Provide the (x, y) coordinate of the cell's center where the given text is located.  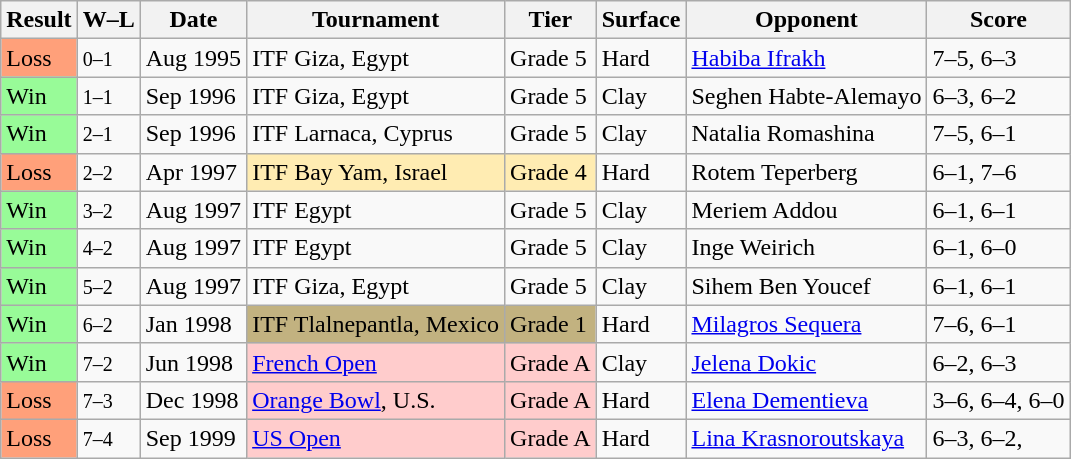
Opponent (806, 20)
6–1, 7–6 (998, 172)
5–2 (108, 286)
6–2 (108, 324)
6–1, 6–0 (998, 248)
7–3 (108, 400)
7–5, 6–3 (998, 58)
Aug 1995 (193, 58)
Tier (551, 20)
Seghen Habte-Alemayo (806, 96)
0–1 (108, 58)
1–1 (108, 96)
W–L (108, 20)
7–4 (108, 438)
Tournament (376, 20)
7–2 (108, 362)
7–5, 6–1 (998, 134)
6–3, 6–2, (998, 438)
Dec 1998 (193, 400)
Inge Weirich (806, 248)
Apr 1997 (193, 172)
Score (998, 20)
French Open (376, 362)
ITF Tlalnepantla, Mexico (376, 324)
Milagros Sequera (806, 324)
Natalia Romashina (806, 134)
Grade 4 (551, 172)
3–2 (108, 210)
7–6, 6–1 (998, 324)
Sihem Ben Youcef (806, 286)
Grade 1 (551, 324)
Jan 1998 (193, 324)
Result (39, 20)
Jelena Dokic (806, 362)
Sep 1999 (193, 438)
ITF Larnaca, Cyprus (376, 134)
6–3, 6–2 (998, 96)
3–6, 6–4, 6–0 (998, 400)
Orange Bowl, U.S. (376, 400)
Habiba Ifrakh (806, 58)
US Open (376, 438)
Surface (641, 20)
Date (193, 20)
2–2 (108, 172)
Meriem Addou (806, 210)
Rotem Teperberg (806, 172)
Lina Krasnoroutskaya (806, 438)
6–2, 6–3 (998, 362)
Jun 1998 (193, 362)
ITF Bay Yam, Israel (376, 172)
4–2 (108, 248)
Elena Dementieva (806, 400)
2–1 (108, 134)
